Determine the [x, y] coordinate at the center of the cell enclosing the given text.  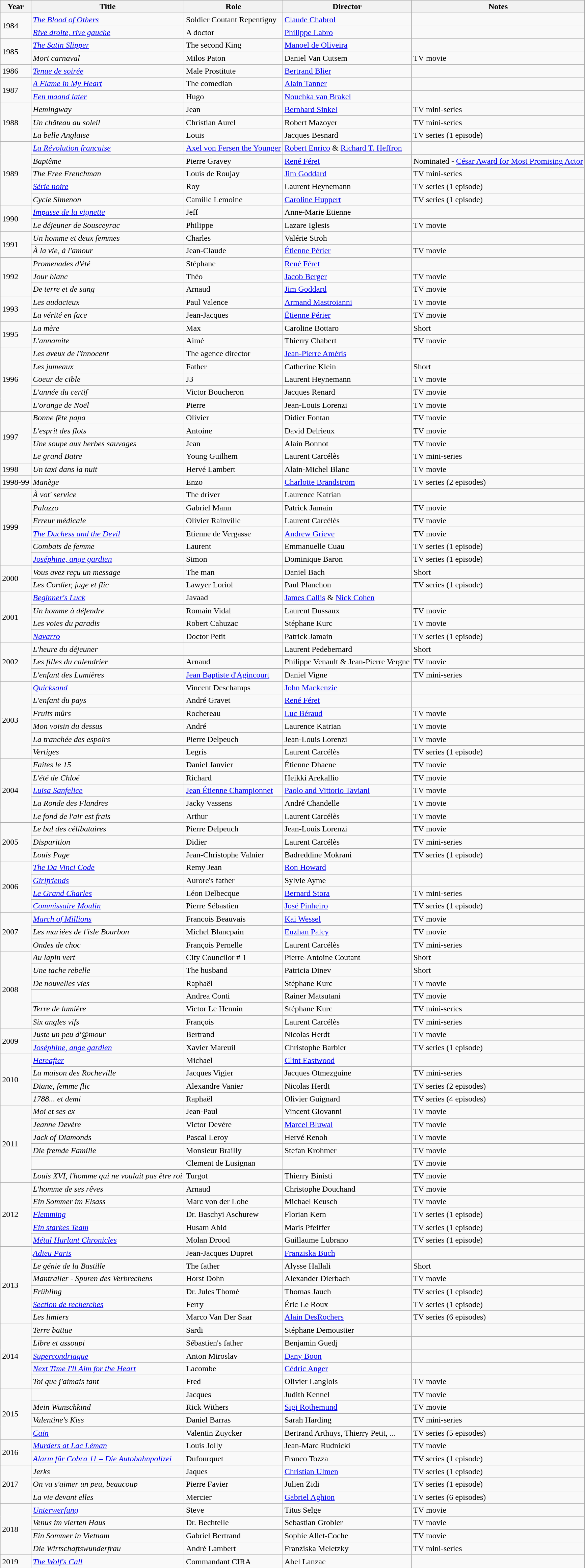
Christophe Barbier [347, 1047]
1998 [16, 469]
François [234, 1022]
Rive droite, rive gauche [108, 32]
Dr. Baschyi Aschurew [234, 1215]
Judith Kennel [347, 1394]
The father [234, 1266]
A Flame in My Heart [108, 84]
Victor Le Hennin [234, 1009]
City Councilor # 1 [234, 957]
Legris [234, 752]
L'année du certif [108, 392]
Christian Aurel [234, 122]
Thierry Binisti [347, 1176]
Alarm für Cobra 11 – Die Autobahnpolizei [108, 1459]
Six angles vifs [108, 1022]
Catherine Klein [347, 366]
Manège [108, 482]
Louis XVI, l'homme qui ne voulait pas être roi [108, 1176]
2008 [16, 989]
The second King [234, 45]
Remy Jean [234, 868]
Doctor Petit [234, 636]
Les Cordier, juge et flic [108, 585]
De terre et de sang [108, 289]
Les jumeaux [108, 366]
Ein starkes Team [108, 1227]
Jacques Besnard [347, 135]
Laurent [234, 546]
Le Grand Charles [108, 893]
Le déjeuner de Sousceyrac [108, 225]
Flemming [108, 1215]
Ein Sommer im Elsass [108, 1202]
Aimé [234, 341]
Laurent Pedebernard [347, 649]
Vous avez reçu un message [108, 572]
Stéphane [234, 264]
Romain Vidal [234, 611]
Etienne de Vergasse [234, 533]
The Da Vinci Code [108, 868]
Steve [234, 1510]
A doctor [234, 32]
Franco Tozza [347, 1459]
Christophe Douchand [347, 1189]
On va s'aimer un peu, beaucoup [108, 1484]
Un homme et deux femmes [108, 238]
Franziska Meletzky [347, 1548]
Manoel de Oliveira [347, 45]
L'orange de Noël [108, 405]
Euzhan Palcy [347, 932]
Guillaume Lubrano [347, 1240]
Thomas Jauch [347, 1292]
1990 [16, 219]
Terre de lumière [108, 1009]
La mère [108, 328]
La vérité en face [108, 315]
Jean Étienne Championnet [234, 791]
Louis Jolly [234, 1446]
À vot' service [108, 495]
Sylvie Ayme [347, 880]
Horst Dohn [234, 1279]
Bertrand Arthuys, Thierry Petit, ... [347, 1433]
Philippe [234, 225]
Sardi [234, 1330]
Juste un peu d'@mour [108, 1035]
Stefan Krohmer [347, 1150]
Valentin Zuycker [234, 1433]
2006 [16, 887]
Heikki Arekallio [347, 777]
Jeff [234, 212]
The driver [234, 495]
La tranchée des espoirs [108, 739]
Section de recherches [108, 1304]
La Ronde des Flandres [108, 803]
Aurore's father [234, 880]
Valentine's Kiss [108, 1420]
2018 [16, 1529]
La belle Anglaise [108, 135]
TV series (4 episodes) [498, 1099]
2009 [16, 1041]
1986 [16, 71]
Au lapin vert [108, 957]
Les filles du calendrier [108, 662]
Victor Devère [234, 1124]
Sébastien's father [234, 1343]
Bernard Stora [347, 893]
Daniel Janvier [234, 765]
Jean-Paul [234, 1112]
Badreddine Mokrani [347, 855]
Mon voisin du dessus [108, 726]
Moi et ses ex [108, 1112]
Monsieur Brailly [234, 1150]
Le fond de l'air est frais [108, 816]
Pierre [234, 405]
Richard [234, 777]
Florian Kern [347, 1215]
Libre et assoupi [108, 1343]
Tenue de soirée [108, 71]
2004 [16, 790]
Hervé Renoh [347, 1137]
1993 [16, 309]
Male Prostitute [234, 71]
Michel Blancpain [234, 932]
1984 [16, 26]
La maison des Rocheville [108, 1073]
Franziska Buch [347, 1253]
Olivier Guignard [347, 1099]
Ron Howard [347, 868]
Mantrailer - Spuren des Verbrechens [108, 1279]
Rainer Matsutani [347, 996]
Clement de Lusignan [234, 1163]
Éric Le Roux [347, 1304]
Dr. Jules Thomé [234, 1292]
Thierry Chabert [347, 341]
1987 [16, 90]
Nominated - César Award for Most Promising Actor [498, 161]
Die Wirtschaftswunderfrau [108, 1548]
Maris Pfeiffer [347, 1227]
Director [347, 7]
Mein Wunschkind [108, 1407]
TV series (5 episodes) [498, 1433]
Supercondriaque [108, 1356]
À la vie, à l'amour [108, 251]
Xavier Mareuil [234, 1047]
Bertrand [234, 1035]
2000 [16, 579]
Coeur de cible [108, 379]
The husband [234, 970]
Baptême [108, 161]
2014 [16, 1356]
Javaad [234, 598]
Les aveux de l'innocent [108, 353]
Pierre Favier [234, 1484]
Alain Bonnot [347, 444]
2017 [16, 1484]
Paolo and Vittorio Taviani [347, 791]
2011 [16, 1144]
Ferry [234, 1304]
Molan Drood [234, 1240]
1997 [16, 437]
Robert Mazoyer [347, 122]
Jean-Pierre Améris [347, 353]
Kai Wessel [347, 919]
Dany Boon [347, 1356]
Hereafter [108, 1060]
1985 [16, 52]
L'enfant du pays [108, 700]
Father [234, 366]
Les audacieux [108, 302]
Jean Baptiste d'Agincourt [234, 675]
2013 [16, 1285]
Didier Fontan [347, 418]
Sebastian Grobler [347, 1523]
Dr. Bechtelle [234, 1523]
Daniel Bach [347, 572]
Un homme à défendre [108, 611]
Marcel Bluwal [347, 1124]
Enzo [234, 482]
Frühling [108, 1292]
The Blood of Others [108, 20]
Claude Chabrol [347, 20]
Terre battue [108, 1330]
2015 [16, 1414]
Jean-Christophe Valnier [234, 855]
Alexandre Vanier [234, 1086]
Nouchka van Brakel [347, 97]
Hervé Lambert [234, 469]
Jaques [234, 1471]
Lacombe [234, 1368]
David Delrieux [347, 431]
Stéphane Demoustier [347, 1330]
Adieu Paris [108, 1253]
Louis [234, 135]
Antoine [234, 431]
Murders at Lac Léman [108, 1446]
De nouvelles vies [108, 983]
Le bal des célibataires [108, 829]
Roy [234, 187]
Cédric Anger [347, 1368]
Julien Zidi [347, 1484]
Girlfriends [108, 880]
Clint Eastwood [347, 1060]
Olivier Langlois [347, 1381]
1989 [16, 174]
André Gravet [234, 700]
Young Guilhem [234, 456]
L'été de Chloé [108, 777]
Luisa Sanfelice [108, 791]
Gabriel Mann [234, 508]
Olivier Rainville [234, 521]
Anne-Marie Etienne [347, 212]
Le grand Batre [108, 456]
Valérie Stroh [347, 238]
Venus im vierten Haus [108, 1523]
Vincent Giovanni [347, 1112]
Pierre-Antoine Coutant [347, 957]
Vertiges [108, 752]
Un taxi dans la nuit [108, 469]
Benjamin Guedj [347, 1343]
Title [108, 7]
Lawyer Loriol [234, 585]
James Callis & Nick Cohen [347, 598]
Beginner's Luck [108, 598]
Robert Enrico & Richard T. Heffron [347, 148]
Jacques Vigier [234, 1073]
Hemingway [108, 109]
Camille Lemoine [234, 200]
Rochereau [234, 713]
Unterwerfung [108, 1510]
Abel Lanzac [347, 1561]
Commissaire Moulin [108, 906]
Next Time I'll Aim for the Heart [108, 1368]
Michael Keusch [347, 1202]
Jean-Jacques Dupret [234, 1253]
Charles [234, 238]
Bonne fête papa [108, 418]
Andrea Conti [234, 996]
Francois Beauvais [234, 919]
Caroline Huppert [347, 200]
L'esprit des flots [108, 431]
Die fremde Familie [108, 1150]
Simon [234, 559]
Paul Valence [234, 302]
Christian Ulmen [347, 1471]
Notes [498, 7]
Mercier [234, 1497]
Les limiers [108, 1317]
Victor Boucheron [234, 392]
La vie devant elles [108, 1497]
2019 [16, 1561]
Une soupe aux herbes sauvages [108, 444]
L'homme de ses rêves [108, 1189]
Louis Page [108, 855]
L'annamite [108, 341]
Laurent Dussaux [347, 611]
Mort carnaval [108, 58]
Sophie Allet-Coche [347, 1536]
Alain-Michel Blanc [347, 469]
Caïn [108, 1433]
Jean-Marc Rudnicki [347, 1446]
Olivier [234, 418]
Fruits mûrs [108, 713]
Titus Selge [347, 1510]
Quicksand [108, 688]
2012 [16, 1214]
Gabriel Aghion [347, 1497]
Un château au soleil [108, 122]
2007 [16, 932]
1999 [16, 527]
Daniel Vigne [347, 675]
Husam Abid [234, 1227]
Ondes de choc [108, 945]
Daniel Van Cutsem [347, 58]
Daniel Barras [234, 1420]
1991 [16, 244]
Philippe Labro [347, 32]
Théo [234, 276]
Jour blanc [108, 276]
Toi que j'aimais tant [108, 1381]
Een maand later [108, 97]
Alysse Hallali [347, 1266]
Vincent Deschamps [234, 688]
Jacky Vassens [234, 803]
Patricia Dinev [347, 970]
Fred [234, 1381]
Palazzo [108, 508]
Marc von der Lohe [234, 1202]
Alain DesRochers [347, 1317]
2010 [16, 1080]
Year [16, 7]
Louis de Roujay [234, 174]
François Pernelle [234, 945]
Léon Delbecque [234, 893]
Les voies du paradis [108, 623]
Role [234, 7]
Pierre Gravey [234, 161]
Dufourquet [234, 1459]
Milos Paton [234, 58]
1988 [16, 122]
Gabriel Bertrand [234, 1536]
1992 [16, 276]
Combats de femme [108, 546]
José Pinheiro [347, 906]
La Révolution française [108, 148]
Impasse de la vignette [108, 212]
Anton Miroslav [234, 1356]
Pascal Leroy [234, 1137]
1996 [16, 379]
Pierre Sébastien [234, 906]
Arthur [234, 816]
Jacob Berger [347, 276]
Jacques Otmezguine [347, 1073]
Caroline Bottaro [347, 328]
1998-99 [16, 482]
Philippe Venault & Jean-Pierre Vergne [347, 662]
André Chandelle [347, 803]
André [234, 726]
L'enfant des Lumières [108, 675]
Jeanne Devère [108, 1124]
Marco Van Der Saar [234, 1317]
Le génie de la Bastille [108, 1266]
Diane, femme flic [108, 1086]
Sigi Rothemund [347, 1407]
Disparition [108, 842]
The man [234, 572]
2002 [16, 662]
2001 [16, 617]
Sarah Harding [347, 1420]
The Wolf's Call [108, 1561]
Étienne Dhaene [347, 765]
Jacques [234, 1394]
The Satin Slipper [108, 45]
Cycle Simenon [108, 200]
1995 [16, 334]
Andrew Grieve [347, 533]
Bernhard Sinkel [347, 109]
Didier [234, 842]
Axel von Fersen the Younger [234, 148]
Commandant CIRA [234, 1561]
The comedian [234, 84]
Jean-Jacques [234, 315]
Les mariées de l'isle Bourbon [108, 932]
Lazare Iglesis [347, 225]
March of Millions [108, 919]
Erreur médicale [108, 521]
Robert Cahuzac [234, 623]
Max [234, 328]
L'heure du déjeuner [108, 649]
Jacques Renard [347, 392]
Alain Tanner [347, 84]
Luc Béraud [347, 713]
2005 [16, 842]
Rick Withers [234, 1407]
Une tache rebelle [108, 970]
Métal Hurlant Chronicles [108, 1240]
The Duchess and the Devil [108, 533]
The Free Frenchman [108, 174]
Turgot [234, 1176]
2016 [16, 1452]
Série noire [108, 187]
Faites le 15 [108, 765]
Bertrand Blier [347, 71]
Hugo [234, 97]
Emmanuelle Cuau [347, 546]
Charlotte Brändström [347, 482]
The agence director [234, 353]
Armand Mastroianni [347, 302]
Paul Planchon [347, 585]
Ein Sommer in Vietnam [108, 1536]
Promenades d'été [108, 264]
Dominique Baron [347, 559]
André Lambert [234, 1548]
J3 [234, 379]
Navarro [108, 636]
Michael [234, 1060]
Soldier Coutant Repentigny [234, 20]
John Mackenzie [347, 688]
Jerks [108, 1471]
2003 [16, 720]
Alexander Dierbach [347, 1279]
Jack of Diamonds [108, 1137]
Jean-Claude [234, 251]
1788... et demi [108, 1099]
